Search for the cell housing the specified text and yield its (x, y) center coordinate. 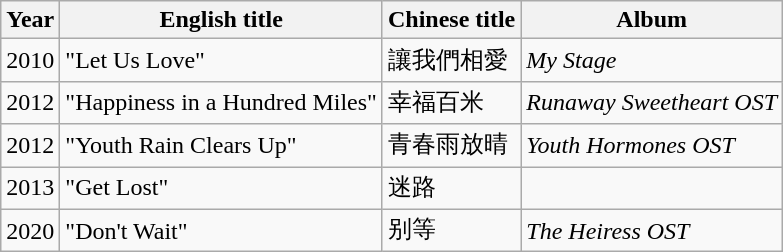
"Youth Rain Clears Up" (222, 146)
"Happiness in a Hundred Miles" (222, 102)
青春雨放晴 (451, 146)
2020 (30, 230)
"Let Us Love" (222, 60)
The Heiress OST (652, 230)
Album (652, 20)
幸福百米 (451, 102)
"Don't Wait" (222, 230)
Runaway Sweetheart OST (652, 102)
2010 (30, 60)
"Get Lost" (222, 188)
My Stage (652, 60)
别等 (451, 230)
Youth Hormones OST (652, 146)
迷路 (451, 188)
Year (30, 20)
讓我們相愛 (451, 60)
2013 (30, 188)
Chinese title (451, 20)
English title (222, 20)
